Pinpoint the cell where the given text exists, returning its (X, Y) midpoint coordinate. 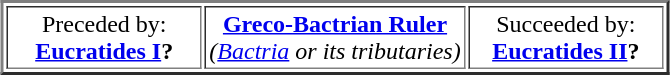
Greco-Bactrian Ruler(Bactria or its tributaries) (335, 38)
Succeeded by:Eucratides II? (566, 38)
Preceded by:Eucratides I? (104, 38)
